Search for the cell housing the specified text and yield its [X, Y] center coordinate. 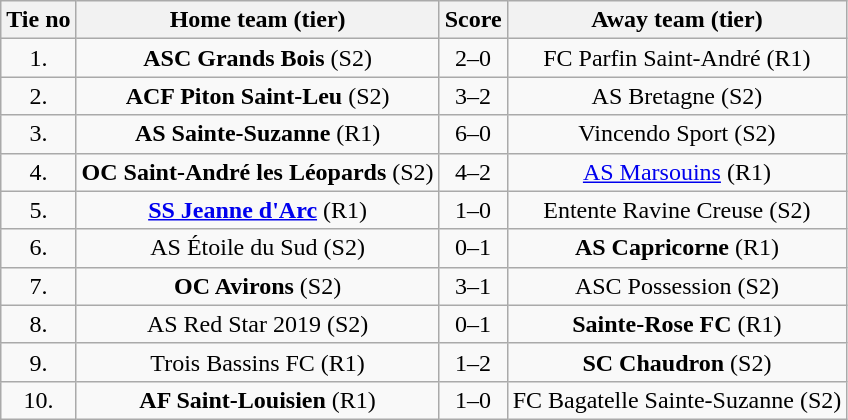
8. [38, 324]
AF Saint-Louisien (R1) [258, 400]
AS Marsouins (R1) [677, 172]
OC Saint-André les Léopards (S2) [258, 172]
SS Jeanne d'Arc (R1) [258, 210]
Trois Bassins FC (R1) [258, 362]
7. [38, 286]
Home team (tier) [258, 20]
Vincendo Sport (S2) [677, 134]
3–1 [473, 286]
OC Avirons (S2) [258, 286]
1–2 [473, 362]
FC Parfin Saint-André (R1) [677, 58]
1. [38, 58]
10. [38, 400]
Tie no [38, 20]
Entente Ravine Creuse (S2) [677, 210]
AS Étoile du Sud (S2) [258, 248]
4. [38, 172]
Sainte-Rose FC (R1) [677, 324]
6–0 [473, 134]
AS Bretagne (S2) [677, 96]
AS Sainte-Suzanne (R1) [258, 134]
Score [473, 20]
9. [38, 362]
AS Capricorne (R1) [677, 248]
ACF Piton Saint-Leu (S2) [258, 96]
AS Red Star 2019 (S2) [258, 324]
SC Chaudron (S2) [677, 362]
3–2 [473, 96]
2. [38, 96]
ASC Possession (S2) [677, 286]
2–0 [473, 58]
Away team (tier) [677, 20]
FC Bagatelle Sainte-Suzanne (S2) [677, 400]
3. [38, 134]
5. [38, 210]
6. [38, 248]
ASC Grands Bois (S2) [258, 58]
4–2 [473, 172]
